Pinpoint the cell where the given text exists, returning its [x, y] midpoint coordinate. 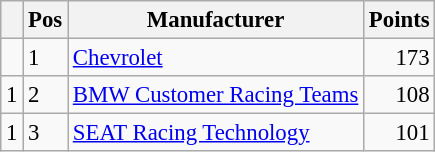
108 [400, 95]
BMW Customer Racing Teams [216, 95]
3 [46, 133]
Chevrolet [216, 58]
SEAT Racing Technology [216, 133]
101 [400, 133]
Manufacturer [216, 20]
Pos [46, 20]
Points [400, 20]
173 [400, 58]
2 [46, 95]
